Identify which cell holds the provided text, then report its (X, Y) central coordinate. 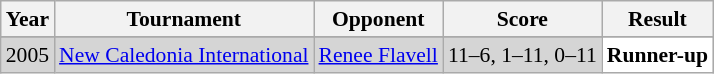
11–6, 1–11, 0–11 (522, 55)
Year (28, 19)
Opponent (378, 19)
New Caledonia International (184, 55)
Tournament (184, 19)
Result (658, 19)
Renee Flavell (378, 55)
Score (522, 19)
Runner-up (658, 55)
2005 (28, 55)
